Capture the cell that displays the provided text and extract its (X, Y) central coordinate. 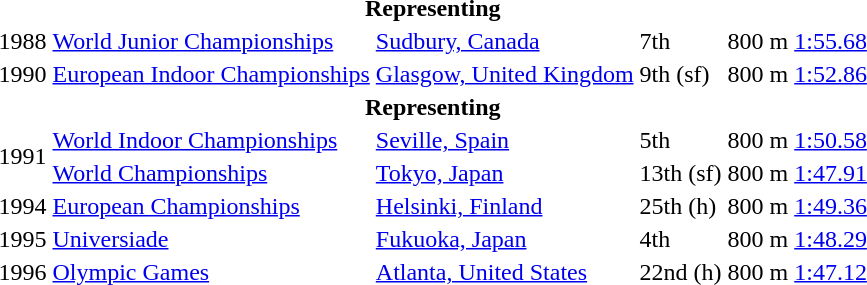
Fukuoka, Japan (504, 239)
7th (680, 41)
Tokyo, Japan (504, 173)
European Indoor Championships (211, 74)
9th (sf) (680, 74)
4th (680, 239)
Glasgow, United Kingdom (504, 74)
13th (sf) (680, 173)
Universiade (211, 239)
Seville, Spain (504, 140)
European Championships (211, 206)
5th (680, 140)
World Junior Championships (211, 41)
Sudbury, Canada (504, 41)
World Championships (211, 173)
Helsinki, Finland (504, 206)
World Indoor Championships (211, 140)
25th (h) (680, 206)
